Return [x, y] of the center of cell containing provided text 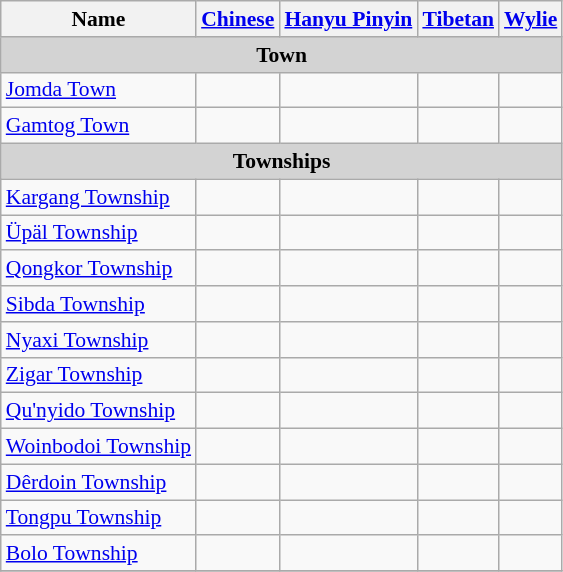
Tongpu Township [98, 518]
Bolo Township [98, 554]
Wylie [530, 19]
Town [282, 55]
Chinese [238, 19]
Townships [282, 162]
Nyaxi Township [98, 340]
Zigar Township [98, 375]
Woinbodoi Township [98, 447]
Üpäl Township [98, 233]
Qongkor Township [98, 269]
Tibetan [458, 19]
Gamtog Town [98, 126]
Sibda Township [98, 304]
Kargang Township [98, 197]
Qu'nyido Township [98, 411]
Hanyu Pinyin [348, 19]
Name [98, 19]
Dêrdoin Township [98, 482]
Jomda Town [98, 90]
